Determine the [X, Y] coordinate at the center of the cell enclosing the given text.  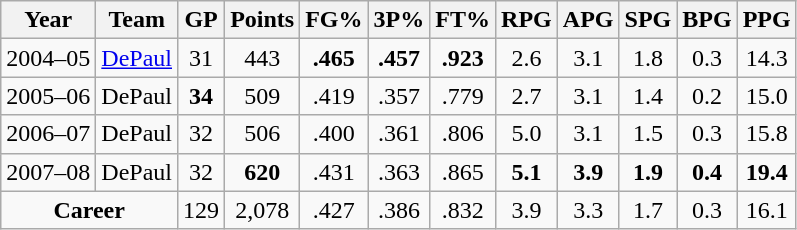
1.8 [648, 58]
620 [262, 172]
Points [262, 20]
1.4 [648, 96]
19.4 [766, 172]
1.7 [648, 210]
FG% [334, 20]
2,078 [262, 210]
.923 [463, 58]
.465 [334, 58]
2004–05 [48, 58]
BPG [707, 20]
.457 [399, 58]
2005–06 [48, 96]
0.4 [707, 172]
129 [202, 210]
.361 [399, 134]
.386 [399, 210]
3.3 [588, 210]
15.8 [766, 134]
.400 [334, 134]
15.0 [766, 96]
GP [202, 20]
1.5 [648, 134]
SPG [648, 20]
.806 [463, 134]
.431 [334, 172]
14.3 [766, 58]
.427 [334, 210]
16.1 [766, 210]
.779 [463, 96]
.357 [399, 96]
.865 [463, 172]
443 [262, 58]
.419 [334, 96]
5.1 [527, 172]
0.2 [707, 96]
FT% [463, 20]
5.0 [527, 134]
31 [202, 58]
506 [262, 134]
2.7 [527, 96]
APG [588, 20]
2007–08 [48, 172]
2006–07 [48, 134]
Team [137, 20]
2.6 [527, 58]
.363 [399, 172]
.832 [463, 210]
1.9 [648, 172]
Year [48, 20]
RPG [527, 20]
3P% [399, 20]
34 [202, 96]
509 [262, 96]
Career [90, 210]
PPG [766, 20]
